Scan for the cell matching the given text and deliver its [X, Y] coordinate at center. 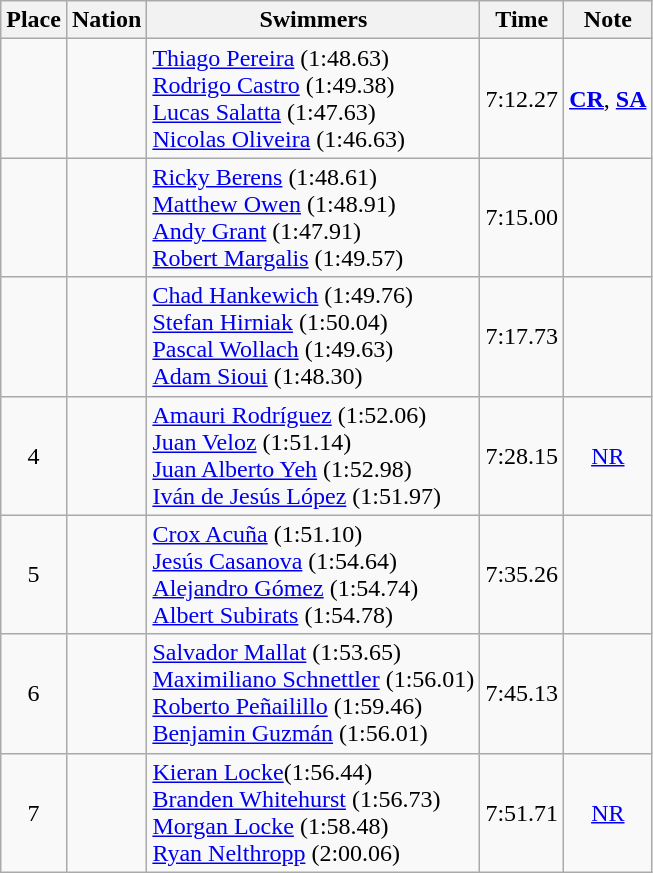
Salvador Mallat (1:53.65) Maximiliano Schnettler (1:56.01) Roberto Peñailillo (1:59.46) Benjamin Guzmán (1:56.01) [314, 694]
7:17.73 [522, 336]
Nation [106, 20]
Time [522, 20]
7:15.00 [522, 218]
7:35.26 [522, 574]
Amauri Rodríguez (1:52.06) Juan Veloz (1:51.14) Juan Alberto Yeh (1:52.98) Iván de Jesús López (1:51.97) [314, 456]
4 [34, 456]
Chad Hankewich (1:49.76) Stefan Hirniak (1:50.04) Pascal Wollach (1:49.63) Adam Sioui (1:48.30) [314, 336]
7:12.27 [522, 98]
Note [608, 20]
Thiago Pereira (1:48.63) Rodrigo Castro (1:49.38) Lucas Salatta (1:47.63) Nicolas Oliveira (1:46.63) [314, 98]
7:45.13 [522, 694]
Crox Acuña (1:51.10) Jesús Casanova (1:54.64) Alejandro Gómez (1:54.74) Albert Subirats (1:54.78) [314, 574]
Kieran Locke(1:56.44) Branden Whitehurst (1:56.73) Morgan Locke (1:58.48) Ryan Nelthropp (2:00.06) [314, 812]
Place [34, 20]
5 [34, 574]
7:28.15 [522, 456]
CR, SA [608, 98]
7:51.71 [522, 812]
Ricky Berens (1:48.61) Matthew Owen (1:48.91) Andy Grant (1:47.91) Robert Margalis (1:49.57) [314, 218]
Swimmers [314, 20]
7 [34, 812]
6 [34, 694]
